Output the [X, Y] coordinate of the center of the cell containing the given text.  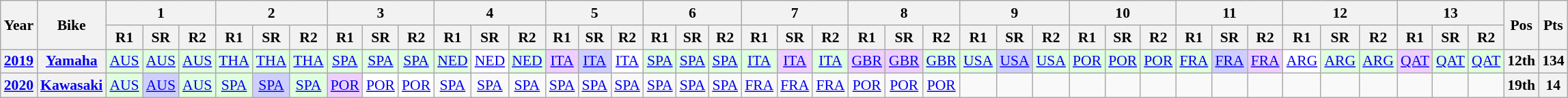
Year [19, 24]
12th [1521, 61]
13 [1450, 13]
12 [1340, 13]
Pos [1521, 24]
5 [594, 13]
6 [693, 13]
11 [1229, 13]
Bike [71, 24]
134 [1554, 61]
Pts [1554, 24]
4 [489, 13]
7 [795, 13]
14 [1554, 86]
Yamaha [71, 61]
9 [1015, 13]
10 [1123, 13]
2019 [19, 61]
8 [904, 13]
19th [1521, 86]
1 [161, 13]
3 [381, 13]
2 [271, 13]
2020 [19, 86]
Kawasaki [71, 86]
